Detect which cell encompasses the target text, then output its [x, y] center coordinate. 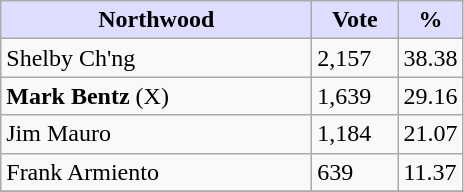
29.16 [430, 96]
Frank Armiento [156, 172]
21.07 [430, 134]
2,157 [355, 58]
% [430, 20]
639 [355, 172]
38.38 [430, 58]
Mark Bentz (X) [156, 96]
Northwood [156, 20]
Jim Mauro [156, 134]
11.37 [430, 172]
1,639 [355, 96]
Vote [355, 20]
1,184 [355, 134]
Shelby Ch'ng [156, 58]
